Capture the cell that displays the provided text and extract its (x, y) central coordinate. 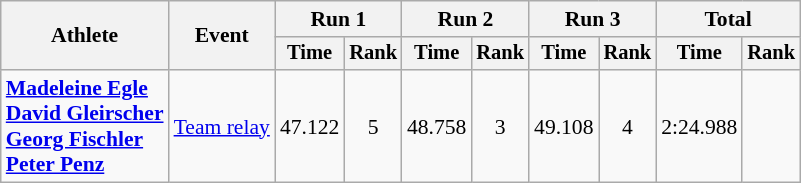
3 (500, 126)
48.758 (436, 126)
47.122 (310, 126)
Run 1 (338, 19)
Run 2 (466, 19)
49.108 (564, 126)
Team relay (222, 126)
Total (728, 19)
5 (373, 126)
Athlete (85, 36)
4 (628, 126)
Madeleine EgleDavid GleirscherGeorg FischlerPeter Penz (85, 126)
Event (222, 36)
2:24.988 (699, 126)
Run 3 (592, 19)
